For the text-containing cell, return its midpoint in [x, y] coordinate format. 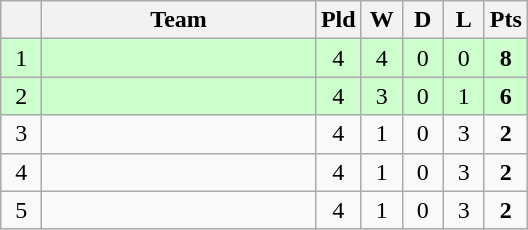
W [382, 20]
D [422, 20]
6 [506, 96]
Pld [338, 20]
L [464, 20]
Pts [506, 20]
Team [179, 20]
8 [506, 58]
5 [22, 210]
